Determine the [X, Y] coordinate at the center of the cell enclosing the given text.  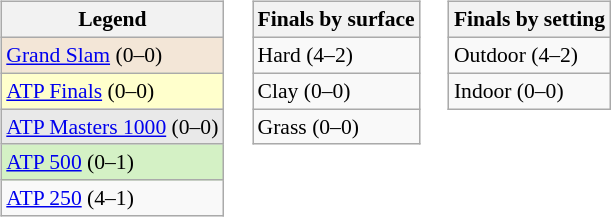
ATP 500 (0–1) [112, 162]
Indoor (0–0) [530, 91]
Outdoor (4–2) [530, 55]
ATP Finals (0–0) [112, 91]
Finals by surface [336, 20]
Grass (0–0) [336, 127]
ATP Masters 1000 (0–0) [112, 127]
Clay (0–0) [336, 91]
Legend [112, 20]
ATP 250 (4–1) [112, 198]
Hard (4–2) [336, 55]
Finals by setting [530, 20]
Grand Slam (0–0) [112, 55]
